Search for the cell housing the specified text and yield its (x, y) center coordinate. 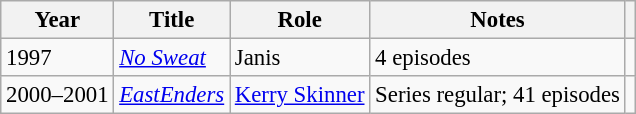
4 episodes (498, 58)
2000–2001 (58, 95)
Notes (498, 20)
Year (58, 20)
Janis (300, 58)
No Sweat (172, 58)
Title (172, 20)
1997 (58, 58)
EastEnders (172, 95)
Role (300, 20)
Kerry Skinner (300, 95)
Series regular; 41 episodes (498, 95)
